Return [x, y] of the center of cell containing provided text 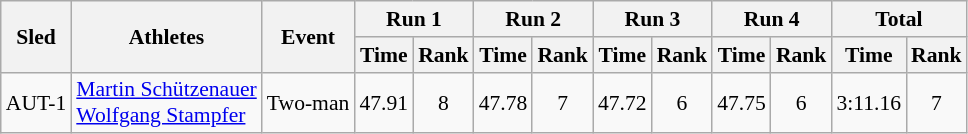
Total [898, 19]
47.78 [504, 102]
Run 1 [414, 19]
3:11.16 [868, 102]
47.72 [622, 102]
Sled [36, 36]
47.75 [742, 102]
47.91 [384, 102]
Martin SchützenauerWolfgang Stampfer [166, 102]
Run 3 [652, 19]
Run 4 [772, 19]
Athletes [166, 36]
Event [308, 36]
AUT-1 [36, 102]
8 [444, 102]
Two-man [308, 102]
Run 2 [534, 19]
